Locate the cell with the specified text and output its (X, Y) center coordinate. 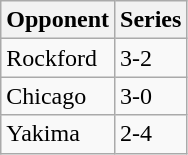
Rockford (58, 58)
Opponent (58, 20)
2-4 (151, 134)
3-2 (151, 58)
3-0 (151, 96)
Chicago (58, 96)
Series (151, 20)
Yakima (58, 134)
